For the text-containing cell, return its midpoint in (X, Y) coordinate format. 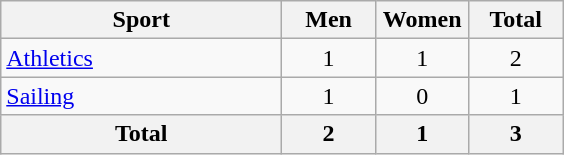
Men (329, 20)
Sailing (142, 96)
0 (422, 96)
Athletics (142, 58)
3 (516, 134)
Women (422, 20)
Sport (142, 20)
